Locate the cell with the specified text and output its (X, Y) center coordinate. 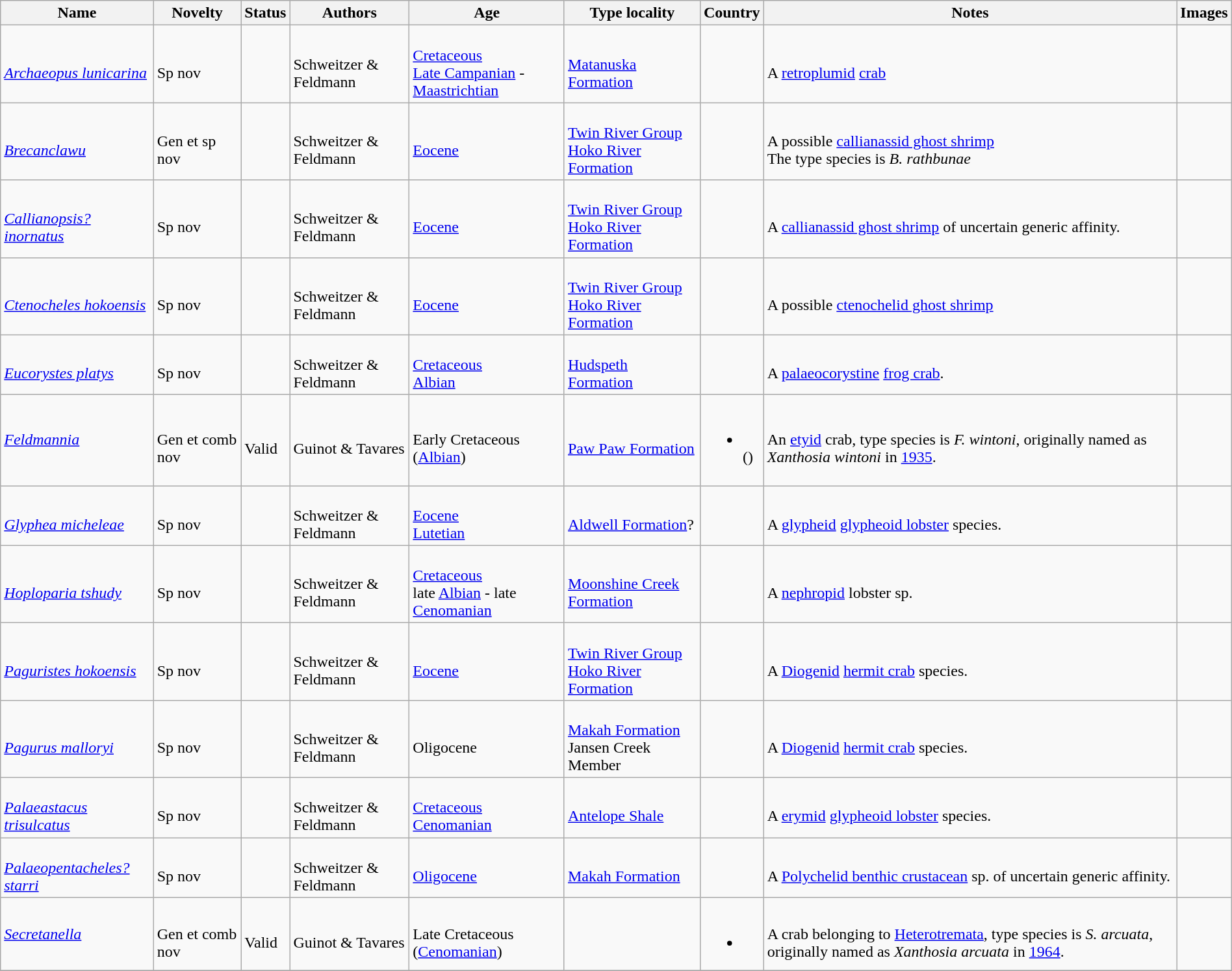
A possible ctenochelid ghost shrimp (970, 296)
Cretaceouslate Albian - late Cenomanian (487, 584)
Early Cretaceous (Albian) (487, 440)
A crab belonging to Heterotremata, type species is S. arcuata, originally named as Xanthosia arcuata in 1964. (970, 935)
Hoploparia tshudy (77, 584)
A callianassid ghost shrimp of uncertain generic affinity. (970, 218)
Feldmannia (77, 440)
Status (265, 13)
Ctenocheles hokoensis (77, 296)
Eucorystes platys (77, 365)
EoceneLutetian (487, 515)
Images (1204, 13)
A possible callianassid ghost shrimpThe type species is B. rathbunae (970, 142)
Matanuska Formation (632, 64)
Brecanclawu (77, 142)
Glyphea micheleae (77, 515)
A erymid glypheoid lobster species. (970, 807)
Archaeopus lunicarina (77, 64)
CretaceousAlbian (487, 365)
An etyid crab, type species is F. wintoni, originally named as Xanthosia wintoni in 1935. (970, 440)
Makah Formation (632, 867)
A retroplumid crab (970, 64)
A glypheid glypheoid lobster species. (970, 515)
Name (77, 13)
Moonshine Creek Formation (632, 584)
() (732, 440)
Late Cretaceous (Cenomanian) (487, 935)
Authors (350, 13)
Paguristes hokoensis (77, 662)
Notes (970, 13)
Hudspeth Formation (632, 365)
CretaceousCenomanian (487, 807)
Country (732, 13)
Type locality (632, 13)
Palaeastacus trisulcatus (77, 807)
Novelty (198, 13)
Aldwell Formation? (632, 515)
Secretanella (77, 935)
Makah FormationJansen Creek Member (632, 738)
Pagurus malloryi (77, 738)
CretaceousLate Campanian - Maastrichtian (487, 64)
Palaeopentacheles? starri (77, 867)
Antelope Shale (632, 807)
Age (487, 13)
Callianopsis? inornatus (77, 218)
A nephropid lobster sp. (970, 584)
Paw Paw Formation (632, 440)
A Polychelid benthic crustacean sp. of uncertain generic affinity. (970, 867)
Gen et sp nov (198, 142)
A palaeocorystine frog crab. (970, 365)
